Locate the cell with the specified text and output its (x, y) center coordinate. 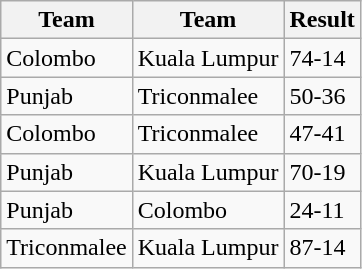
24-11 (322, 210)
74-14 (322, 58)
Result (322, 20)
47-41 (322, 134)
70-19 (322, 172)
87-14 (322, 248)
50-36 (322, 96)
